Identify which cell holds the provided text, then report its (x, y) central coordinate. 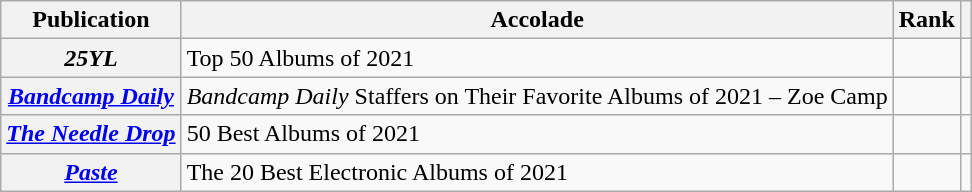
Bandcamp Daily Staffers on Their Favorite Albums of 2021 – Zoe Camp (537, 96)
50 Best Albums of 2021 (537, 134)
Publication (91, 20)
25YL (91, 58)
Accolade (537, 20)
Bandcamp Daily (91, 96)
Rank (926, 20)
The Needle Drop (91, 134)
Paste (91, 172)
Top 50 Albums of 2021 (537, 58)
The 20 Best Electronic Albums of 2021 (537, 172)
